Capture the cell that displays the provided text and extract its [x, y] central coordinate. 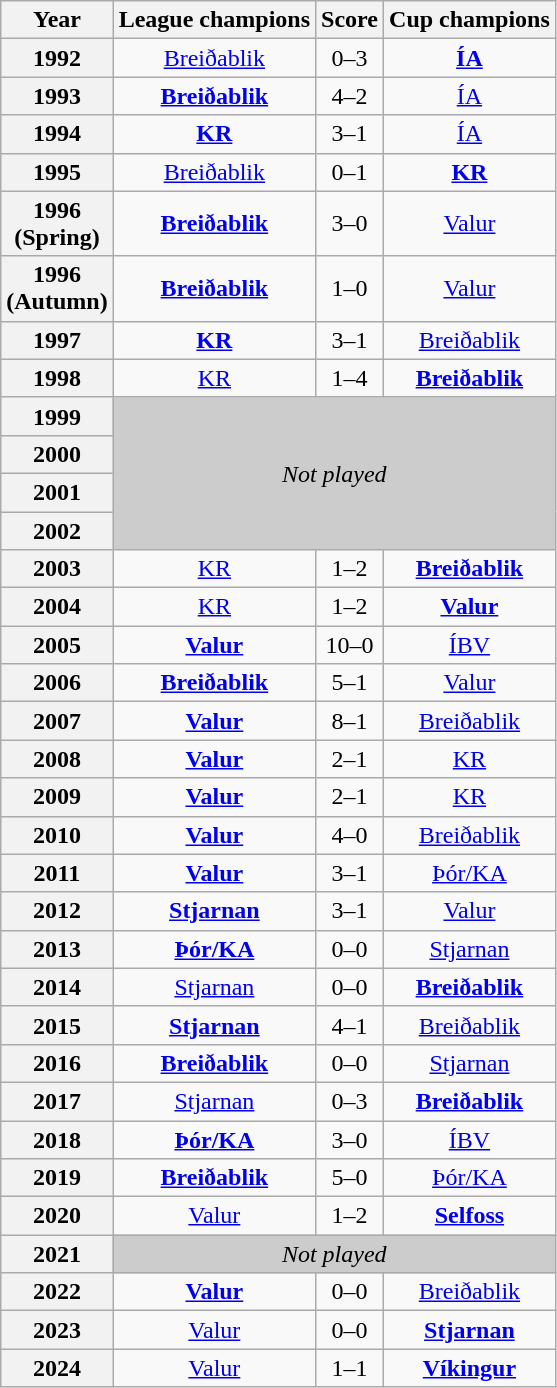
2020 [57, 1216]
2005 [57, 645]
Score [350, 20]
2016 [57, 1063]
2009 [57, 797]
2003 [57, 569]
Víkingur [470, 1368]
Cup champions [470, 20]
4–1 [350, 1025]
2000 [57, 454]
2001 [57, 492]
8–1 [350, 721]
2006 [57, 683]
4–0 [350, 835]
2021 [57, 1254]
1–1 [350, 1368]
1999 [57, 416]
2015 [57, 1025]
1997 [57, 340]
Year [57, 20]
1–0 [350, 288]
2024 [57, 1368]
1998 [57, 378]
1–4 [350, 378]
2022 [57, 1292]
10–0 [350, 645]
1992 [57, 58]
2002 [57, 531]
1996(Autumn) [57, 288]
2013 [57, 949]
2007 [57, 721]
1996(Spring) [57, 224]
2023 [57, 1330]
2014 [57, 987]
2004 [57, 607]
Selfoss [470, 1216]
2018 [57, 1139]
1995 [57, 172]
2010 [57, 835]
2012 [57, 911]
2011 [57, 873]
1993 [57, 96]
4–2 [350, 96]
2008 [57, 759]
2017 [57, 1101]
1994 [57, 134]
League champions [214, 20]
5–0 [350, 1178]
5–1 [350, 683]
2019 [57, 1178]
0–1 [350, 172]
